Capture the cell that displays the provided text and extract its (X, Y) central coordinate. 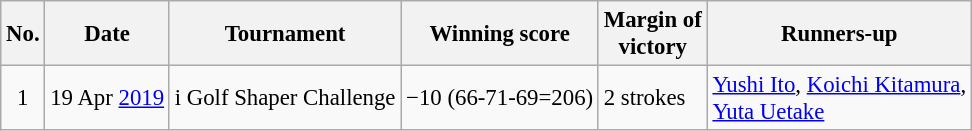
1 (23, 98)
No. (23, 34)
Winning score (500, 34)
−10 (66-71-69=206) (500, 98)
19 Apr 2019 (107, 98)
Yushi Ito, Koichi Kitamura, Yuta Uetake (839, 98)
2 strokes (652, 98)
Margin ofvictory (652, 34)
i Golf Shaper Challenge (284, 98)
Date (107, 34)
Runners-up (839, 34)
Tournament (284, 34)
